Provide the (X, Y) coordinate of the cell's center where the given text is located.  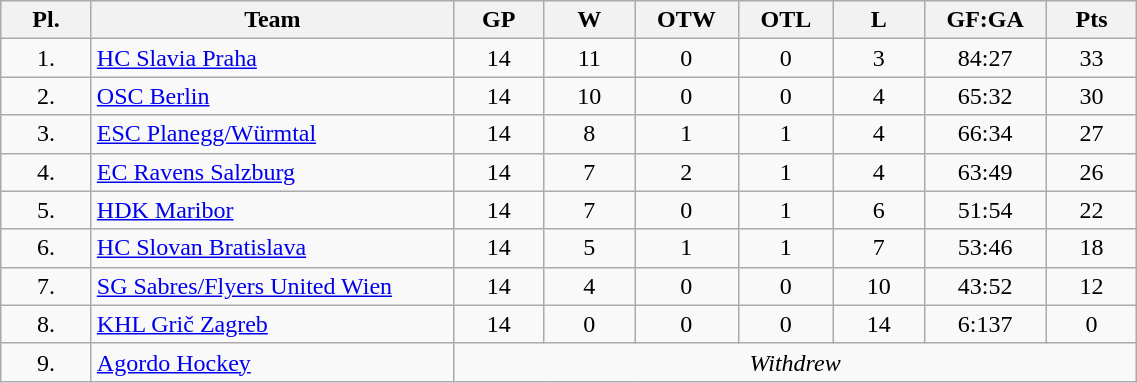
66:34 (985, 134)
2 (687, 172)
KHL Grič Zagreb (272, 324)
7. (46, 286)
3. (46, 134)
43:52 (985, 286)
ESC Planegg/Würmtal (272, 134)
Team (272, 20)
6. (46, 248)
84:27 (985, 58)
12 (1092, 286)
18 (1092, 248)
OTL (786, 20)
27 (1092, 134)
26 (1092, 172)
63:49 (985, 172)
5 (590, 248)
5. (46, 210)
HDK Maribor (272, 210)
8 (590, 134)
OTW (687, 20)
11 (590, 58)
4. (46, 172)
8. (46, 324)
Withdrew (794, 362)
3 (880, 58)
65:32 (985, 96)
GF:GA (985, 20)
6 (880, 210)
30 (1092, 96)
2. (46, 96)
HC Slovan Bratislava (272, 248)
SG Sabres/Flyers United Wien (272, 286)
W (590, 20)
EC Ravens Salzburg (272, 172)
Agordo Hockey (272, 362)
HC Slavia Praha (272, 58)
Pts (1092, 20)
6:137 (985, 324)
GP (498, 20)
33 (1092, 58)
53:46 (985, 248)
9. (46, 362)
OSC Berlin (272, 96)
L (880, 20)
1. (46, 58)
22 (1092, 210)
51:54 (985, 210)
Pl. (46, 20)
